Return the [X, Y] coordinate for the center point of the cell that contains the specified text.  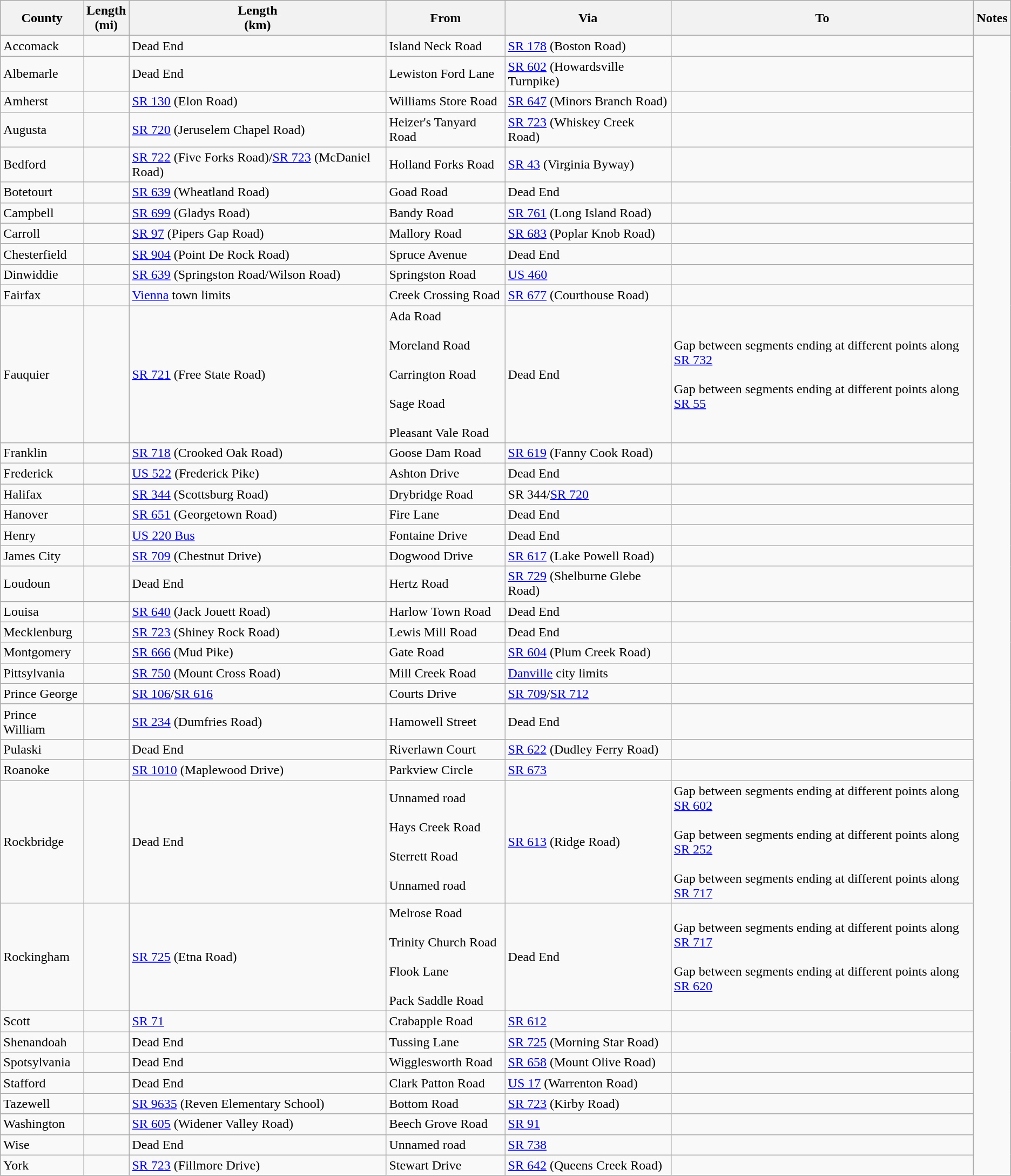
Unnamed road [446, 1145]
Frederick [42, 474]
SR 718 (Crooked Oak Road) [258, 453]
Carroll [42, 233]
Louisa [42, 611]
Creek Crossing Road [446, 295]
Hanover [42, 515]
SR 130 (Elon Road) [258, 102]
SR 723 (Shiney Rock Road) [258, 632]
SR 639 (Wheatland Road) [258, 192]
SR 640 (Jack Jouett Road) [258, 611]
SR 723 (Kirby Road) [588, 1104]
SR 683 (Poplar Knob Road) [588, 233]
Hertz Road [446, 583]
Bandy Road [446, 213]
SR 709/SR 712 [588, 694]
Springston Road [446, 274]
SR 344/SR 720 [588, 494]
SR 658 (Mount Olive Road) [588, 1063]
Hamowell Street [446, 722]
SR 647 (Minors Branch Road) [588, 102]
SR 699 (Gladys Road) [258, 213]
Roanoke [42, 770]
SR 619 (Fanny Cook Road) [588, 453]
Prince William [42, 722]
Wise [42, 1145]
Ada RoadMoreland RoadCarrington RoadSage RoadPleasant Vale Road [446, 374]
Tussing Lane [446, 1042]
Via [588, 18]
Gate Road [446, 653]
Parkview Circle [446, 770]
Lewis Mill Road [446, 632]
US 220 Bus [258, 535]
Loudoun [42, 583]
Amherst [42, 102]
Pulaski [42, 749]
Melrose RoadTrinity Church RoadFlook LanePack Saddle Road [446, 957]
Harlow Town Road [446, 611]
US 460 [588, 274]
Chesterfield [42, 254]
SR 725 (Etna Road) [258, 957]
Lewiston Ford Lane [446, 73]
Drybridge Road [446, 494]
From [446, 18]
Franklin [42, 453]
SR 677 (Courthouse Road) [588, 295]
Ashton Drive [446, 474]
SR 622 (Dudley Ferry Road) [588, 749]
Accomack [42, 46]
Gap between segments ending at different points along SR 717Gap between segments ending at different points along SR 620 [822, 957]
Dinwiddie [42, 274]
York [42, 1165]
SR 602 (Howardsville Turnpike) [588, 73]
Clark Patton Road [446, 1083]
Goose Dam Road [446, 453]
Fire Lane [446, 515]
Botetourt [42, 192]
Pittsylvania [42, 673]
Augusta [42, 130]
Stafford [42, 1083]
SR 612 [588, 1022]
SR 642 (Queens Creek Road) [588, 1165]
US 522 (Frederick Pike) [258, 474]
SR 651 (Georgetown Road) [258, 515]
Beech Grove Road [446, 1124]
Unnamed roadHays Creek RoadSterrett RoadUnnamed road [446, 842]
SR 722 (Five Forks Road)/SR 723 (McDaniel Road) [258, 164]
SR 43 (Virginia Byway) [588, 164]
Crabapple Road [446, 1022]
Montgomery [42, 653]
Mecklenburg [42, 632]
Wigglesworth Road [446, 1063]
SR 344 (Scottsburg Road) [258, 494]
SR 721 (Free State Road) [258, 374]
SR 709 (Chestnut Drive) [258, 556]
Campbell [42, 213]
Fontaine Drive [446, 535]
SR 723 (Fillmore Drive) [258, 1165]
SR 761 (Long Island Road) [588, 213]
SR 729 (Shelburne Glebe Road) [588, 583]
Vienna town limits [258, 295]
SR 9635 (Reven Elementary School) [258, 1104]
Length(mi) [106, 18]
Shenandoah [42, 1042]
Scott [42, 1022]
Spotsylvania [42, 1063]
SR 605 (Widener Valley Road) [258, 1124]
Washington [42, 1124]
SR 613 (Ridge Road) [588, 842]
Henry [42, 535]
James City [42, 556]
SR 91 [588, 1124]
SR 738 [588, 1145]
Stewart Drive [446, 1165]
Danville city limits [588, 673]
Halifax [42, 494]
SR 723 (Whiskey Creek Road) [588, 130]
Goad Road [446, 192]
Length(km) [258, 18]
Riverlawn Court [446, 749]
SR 750 (Mount Cross Road) [258, 673]
Albemarle [42, 73]
SR 904 (Point De Rock Road) [258, 254]
Fauquier [42, 374]
Rockingham [42, 957]
To [822, 18]
SR 617 (Lake Powell Road) [588, 556]
Notes [992, 18]
Rockbridge [42, 842]
SR 720 (Jeruselem Chapel Road) [258, 130]
SR 106/SR 616 [258, 694]
Heizer's Tanyard Road [446, 130]
SR 666 (Mud Pike) [258, 653]
SR 178 (Boston Road) [588, 46]
Bottom Road [446, 1104]
Gap between segments ending at different points along SR 732Gap between segments ending at different points along SR 55 [822, 374]
SR 234 (Dumfries Road) [258, 722]
Mallory Road [446, 233]
Mill Creek Road [446, 673]
SR 97 (Pipers Gap Road) [258, 233]
Bedford [42, 164]
SR 673 [588, 770]
SR 725 (Morning Star Road) [588, 1042]
US 17 (Warrenton Road) [588, 1083]
SR 639 (Springston Road/Wilson Road) [258, 274]
SR 1010 (Maplewood Drive) [258, 770]
Fairfax [42, 295]
Dogwood Drive [446, 556]
Williams Store Road [446, 102]
Holland Forks Road [446, 164]
Tazewell [42, 1104]
Courts Drive [446, 694]
Prince George [42, 694]
Spruce Avenue [446, 254]
SR 71 [258, 1022]
SR 604 (Plum Creek Road) [588, 653]
Island Neck Road [446, 46]
County [42, 18]
